Return (X, Y) of the center of cell containing provided text 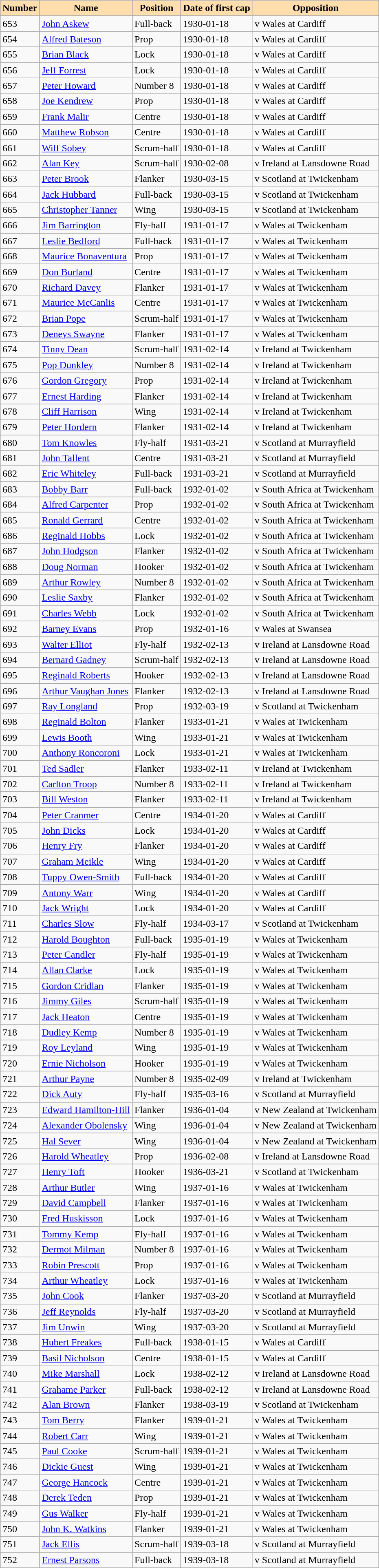
667 (20, 241)
1936-03-21 (217, 1172)
726 (20, 1156)
679 (20, 427)
Ted Sadler (86, 769)
690 (20, 598)
752 (20, 1560)
Leslie Saxby (86, 598)
Richard Davey (86, 287)
Eric Whiteley (86, 474)
Dermot Milman (86, 1250)
Mike Marshall (86, 1374)
1938-03-19 (217, 1405)
Grahame Parker (86, 1389)
714 (20, 970)
718 (20, 1032)
1934-03-17 (217, 923)
748 (20, 1498)
723 (20, 1110)
657 (20, 86)
654 (20, 39)
Tommy Kemp (86, 1234)
695 (20, 675)
Bernard Gadney (86, 660)
Antony Warr (86, 892)
Derek Teden (86, 1498)
691 (20, 613)
1932-03-19 (217, 707)
740 (20, 1374)
Charles Slow (86, 923)
704 (20, 815)
Henry Toft (86, 1172)
Date of first cap (217, 8)
Harold Boughton (86, 939)
Brian Black (86, 55)
744 (20, 1435)
Reginald Bolton (86, 722)
Ray Longland (86, 707)
Bill Weston (86, 799)
Jack Hubbard (86, 194)
Pop Dunkley (86, 365)
728 (20, 1188)
685 (20, 520)
731 (20, 1234)
1932-01-16 (217, 629)
Arthur Wheatley (86, 1281)
Gordon Gregory (86, 380)
Henry Fry (86, 846)
656 (20, 70)
Wilf Sobey (86, 148)
Charles Webb (86, 613)
Jim Barrington (86, 225)
Peter Brook (86, 179)
678 (20, 411)
700 (20, 753)
Jeff Forrest (86, 70)
Tuppy Owen-Smith (86, 877)
Cliff Harrison (86, 411)
672 (20, 318)
Alfred Carpenter (86, 505)
735 (20, 1296)
George Hancock (86, 1482)
Paul Cooke (86, 1451)
John Hodgson (86, 551)
658 (20, 101)
Alan Key (86, 163)
671 (20, 303)
722 (20, 1094)
699 (20, 738)
v Wales at Swansea (315, 629)
Jeff Reynolds (86, 1312)
Harold Wheatley (86, 1156)
John Askew (86, 24)
Alfred Bateson (86, 39)
John Dicks (86, 830)
727 (20, 1172)
Peter Cranmer (86, 815)
Arthur Rowley (86, 582)
Tinny Dean (86, 349)
659 (20, 117)
720 (20, 1063)
733 (20, 1265)
Maurice McCanlis (86, 303)
661 (20, 148)
Number (20, 8)
Dudley Kemp (86, 1032)
Ernie Nicholson (86, 1063)
655 (20, 55)
Alexander Obolensky (86, 1125)
743 (20, 1420)
Brian Pope (86, 318)
Robert Carr (86, 1435)
Peter Candler (86, 955)
653 (20, 24)
687 (20, 551)
Hubert Freakes (86, 1343)
Gordon Cridlan (86, 986)
694 (20, 660)
Jack Ellis (86, 1544)
Joe Kendrew (86, 101)
681 (20, 458)
1930-02-08 (217, 163)
Barney Evans (86, 629)
Tom Berry (86, 1420)
1936-02-08 (217, 1156)
Jimmy Giles (86, 1001)
676 (20, 380)
707 (20, 861)
674 (20, 349)
696 (20, 691)
689 (20, 582)
724 (20, 1125)
719 (20, 1048)
747 (20, 1482)
721 (20, 1079)
732 (20, 1250)
Dick Auty (86, 1094)
Anthony Roncoroni (86, 753)
Ernest Parsons (86, 1560)
668 (20, 256)
Fred Huskisson (86, 1219)
708 (20, 877)
1935-02-09 (217, 1079)
665 (20, 210)
677 (20, 396)
729 (20, 1203)
745 (20, 1451)
717 (20, 1017)
663 (20, 179)
Lewis Booth (86, 738)
670 (20, 287)
660 (20, 132)
1935-03-16 (217, 1094)
Peter Howard (86, 86)
669 (20, 272)
Dickie Guest (86, 1467)
683 (20, 489)
Basil Nicholson (86, 1358)
713 (20, 955)
709 (20, 892)
738 (20, 1343)
Jack Heaton (86, 1017)
Don Burland (86, 272)
680 (20, 442)
Name (86, 8)
688 (20, 567)
730 (20, 1219)
John Cook (86, 1296)
Arthur Vaughan Jones (86, 691)
705 (20, 830)
673 (20, 334)
739 (20, 1358)
Graham Meikle (86, 861)
John K. Watkins (86, 1529)
Matthew Robson (86, 132)
692 (20, 629)
715 (20, 986)
David Campbell (86, 1203)
Robin Prescott (86, 1265)
Leslie Bedford (86, 241)
725 (20, 1141)
Arthur Payne (86, 1079)
Reginald Roberts (86, 675)
Alan Brown (86, 1405)
John Tallent (86, 458)
Opposition (315, 8)
706 (20, 846)
Arthur Butler (86, 1188)
Reginald Hobbs (86, 536)
741 (20, 1389)
697 (20, 707)
Jim Unwin (86, 1327)
666 (20, 225)
693 (20, 644)
Walter Elliot (86, 644)
734 (20, 1281)
675 (20, 365)
Roy Leyland (86, 1048)
662 (20, 163)
711 (20, 923)
Christopher Tanner (86, 210)
Doug Norman (86, 567)
664 (20, 194)
Tom Knowles (86, 442)
737 (20, 1327)
712 (20, 939)
702 (20, 784)
Position (156, 8)
Ernest Harding (86, 396)
698 (20, 722)
Deneys Swayne (86, 334)
750 (20, 1529)
703 (20, 799)
Carlton Troop (86, 784)
Maurice Bonaventura (86, 256)
736 (20, 1312)
686 (20, 536)
Hal Sever (86, 1141)
Jack Wright (86, 908)
Edward Hamilton-Hill (86, 1110)
710 (20, 908)
Gus Walker (86, 1513)
Allan Clarke (86, 970)
716 (20, 1001)
749 (20, 1513)
751 (20, 1544)
682 (20, 474)
Frank Malir (86, 117)
701 (20, 769)
742 (20, 1405)
Peter Hordern (86, 427)
746 (20, 1467)
Ronald Gerrard (86, 520)
684 (20, 505)
Bobby Barr (86, 489)
